Determine the (x, y) coordinate at the center of the cell enclosing the given text.  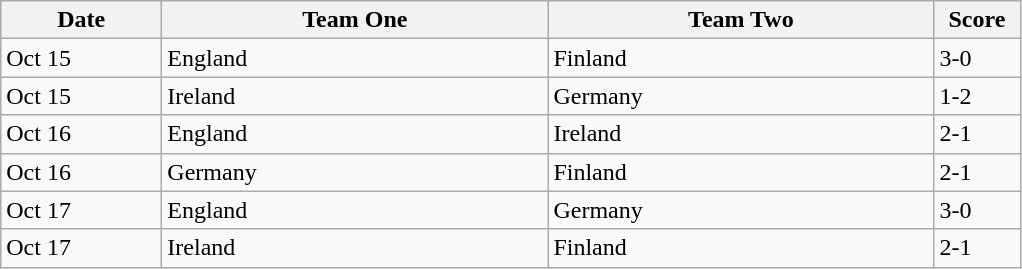
1-2 (977, 96)
Team One (355, 20)
Score (977, 20)
Team Two (741, 20)
Date (82, 20)
